For the text-containing cell, return its midpoint in (x, y) coordinate format. 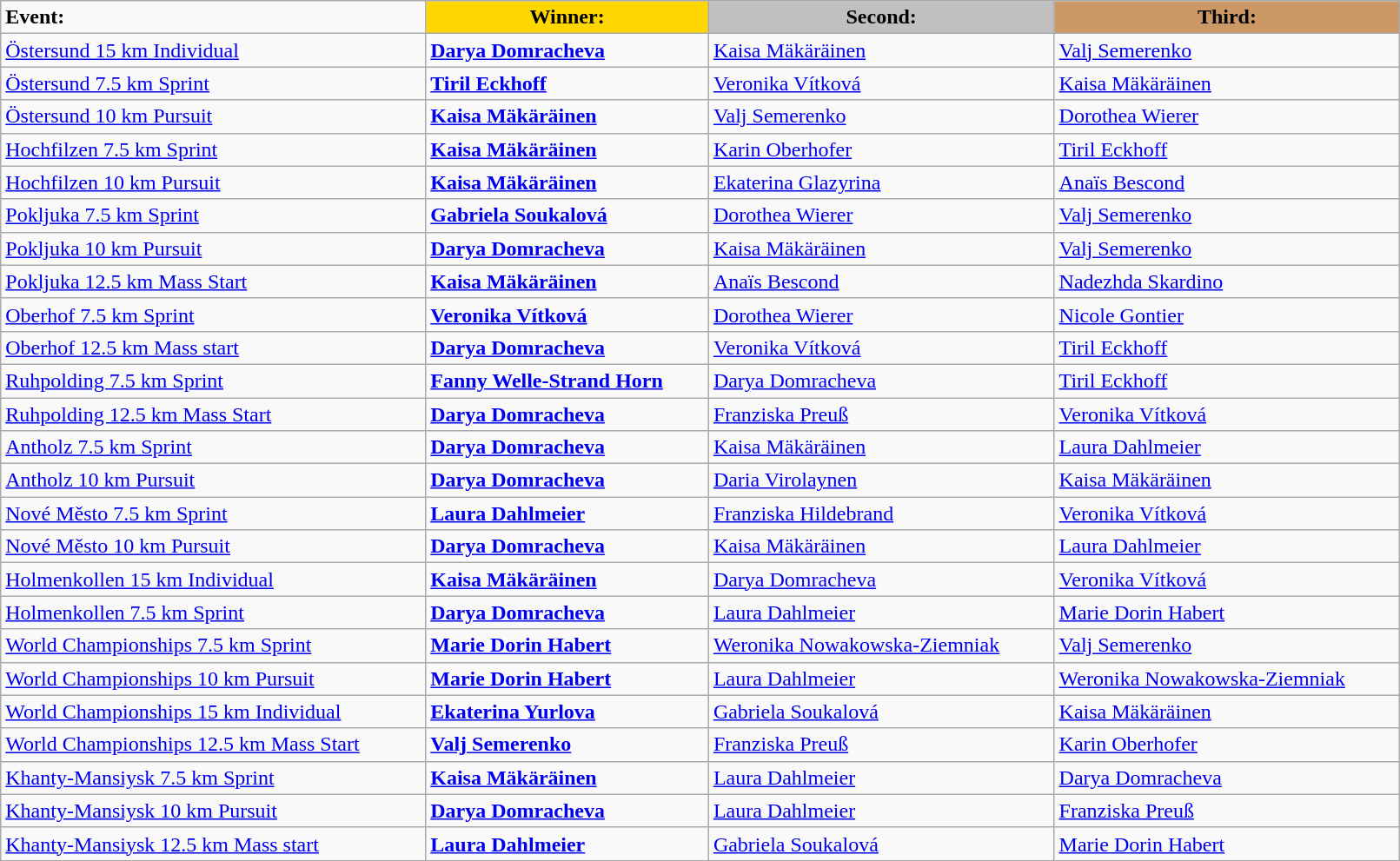
Nadezhda Skardino (1227, 281)
Hochfilzen 10 km Pursuit (214, 182)
Holmenkollen 15 km Individual (214, 580)
Event: (214, 17)
Nové Město 10 km Pursuit (214, 546)
Khanty-Mansiysk 7.5 km Sprint (214, 778)
Pokljuka 7.5 km Sprint (214, 215)
Nové Město 7.5 km Sprint (214, 513)
Second: (881, 17)
Oberhof 12.5 km Mass start (214, 348)
World Championships 7.5 km Sprint (214, 646)
Östersund 7.5 km Sprint (214, 83)
Ruhpolding 12.5 km Mass Start (214, 414)
World Championships 12.5 km Mass Start (214, 745)
Khanty-Mansiysk 12.5 km Mass start (214, 844)
Oberhof 7.5 km Sprint (214, 315)
Fanny Welle-Strand Horn (567, 381)
Östersund 15 km Individual (214, 50)
Ekaterina Yurlova (567, 712)
Third: (1227, 17)
Ruhpolding 7.5 km Sprint (214, 381)
Östersund 10 km Pursuit (214, 116)
Antholz 10 km Pursuit (214, 480)
Hochfilzen 7.5 km Sprint (214, 149)
World Championships 10 km Pursuit (214, 679)
Daria Virolaynen (881, 480)
Franziska Hildebrand (881, 513)
Nicole Gontier (1227, 315)
Holmenkollen 7.5 km Sprint (214, 613)
Winner: (567, 17)
Pokljuka 12.5 km Mass Start (214, 281)
Antholz 7.5 km Sprint (214, 447)
World Championships 15 km Individual (214, 712)
Pokljuka 10 km Pursuit (214, 248)
Ekaterina Glazyrina (881, 182)
Khanty-Mansiysk 10 km Pursuit (214, 811)
